Return (X, Y) of the center of cell containing provided text 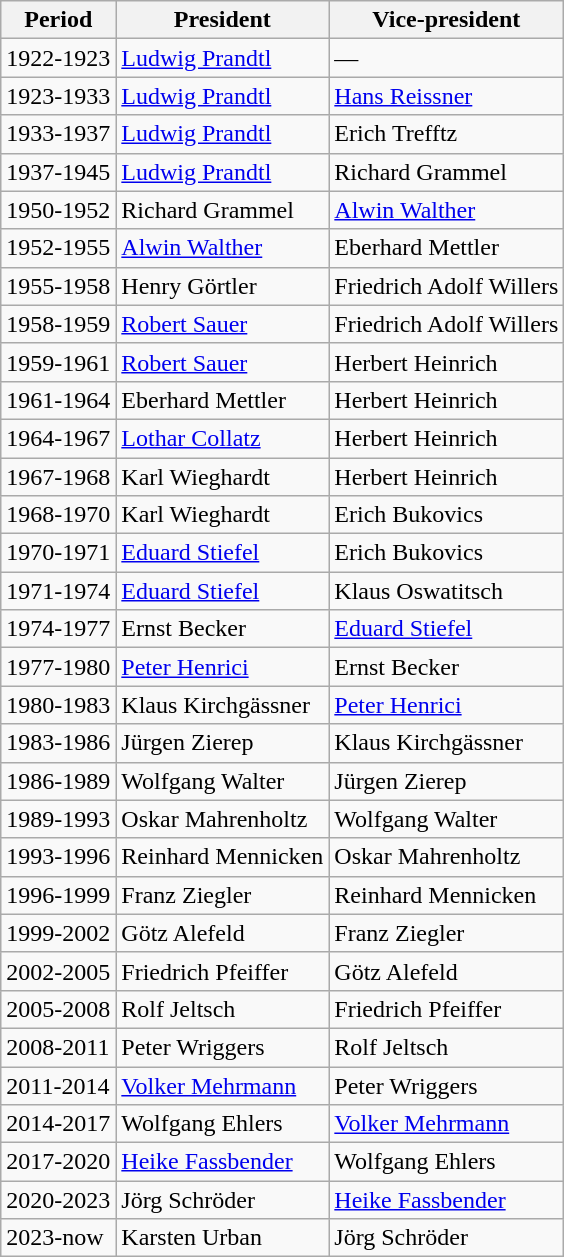
— (446, 58)
1977-1980 (58, 667)
1974-1977 (58, 629)
2002-2005 (58, 971)
2020-2023 (58, 1200)
1993-1996 (58, 857)
Vice-president (446, 20)
1933-1937 (58, 134)
1986-1989 (58, 781)
1999-2002 (58, 933)
Lothar Collatz (222, 438)
1996-1999 (58, 895)
2008-2011 (58, 1047)
1961-1964 (58, 400)
1923-1933 (58, 96)
Period (58, 20)
1958-1959 (58, 324)
2014-2017 (58, 1124)
1967-1968 (58, 477)
Henry Görtler (222, 286)
Hans Reissner (446, 96)
2017-2020 (58, 1162)
1952-1955 (58, 248)
2005-2008 (58, 1009)
1959-1961 (58, 362)
1955-1958 (58, 286)
1970-1971 (58, 553)
President (222, 20)
Karsten Urban (222, 1238)
1989-1993 (58, 819)
1964-1967 (58, 438)
2023-now (58, 1238)
2011-2014 (58, 1085)
Klaus Oswatitsch (446, 591)
1968-1970 (58, 515)
Erich Trefftz (446, 134)
1983-1986 (58, 743)
1922-1923 (58, 58)
1971-1974 (58, 591)
1950-1952 (58, 210)
1937-1945 (58, 172)
1980-1983 (58, 705)
